Detect which cell encompasses the target text, then output its (X, Y) center coordinate. 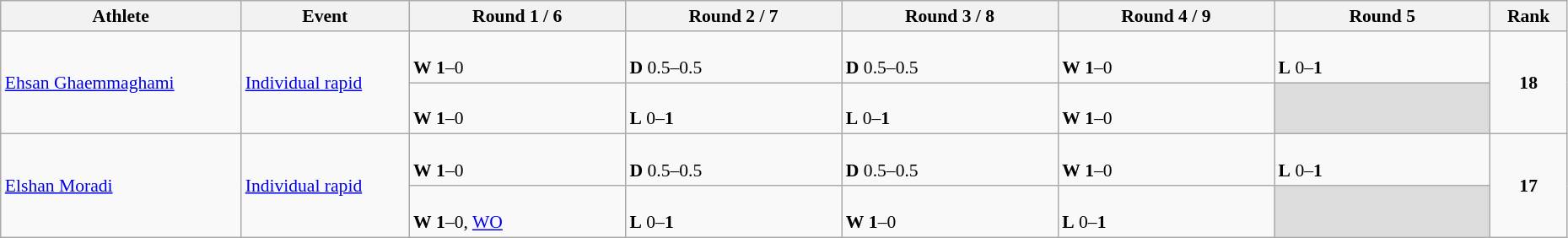
Athlete (121, 16)
Event (326, 16)
Elshan Moradi (121, 186)
18 (1528, 83)
Round 3 / 8 (950, 16)
Round 4 / 9 (1166, 16)
17 (1528, 186)
W 1–0, WO (517, 211)
Round 1 / 6 (517, 16)
Round 5 (1382, 16)
Round 2 / 7 (733, 16)
Ehsan Ghaemmaghami (121, 83)
Rank (1528, 16)
